Provide the [X, Y] coordinate of the cell's center where the given text is located.  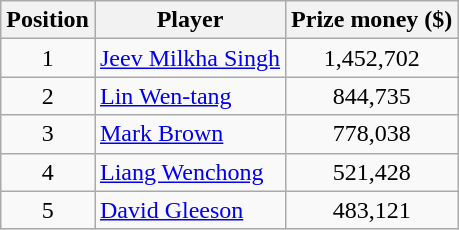
Prize money ($) [372, 20]
5 [48, 210]
483,121 [372, 210]
Position [48, 20]
844,735 [372, 96]
David Gleeson [190, 210]
4 [48, 172]
3 [48, 134]
Liang Wenchong [190, 172]
2 [48, 96]
778,038 [372, 134]
1 [48, 58]
1,452,702 [372, 58]
Lin Wen-tang [190, 96]
Jeev Milkha Singh [190, 58]
521,428 [372, 172]
Player [190, 20]
Mark Brown [190, 134]
